From the cell containing the given text, extract its center point as [x, y] coordinate. 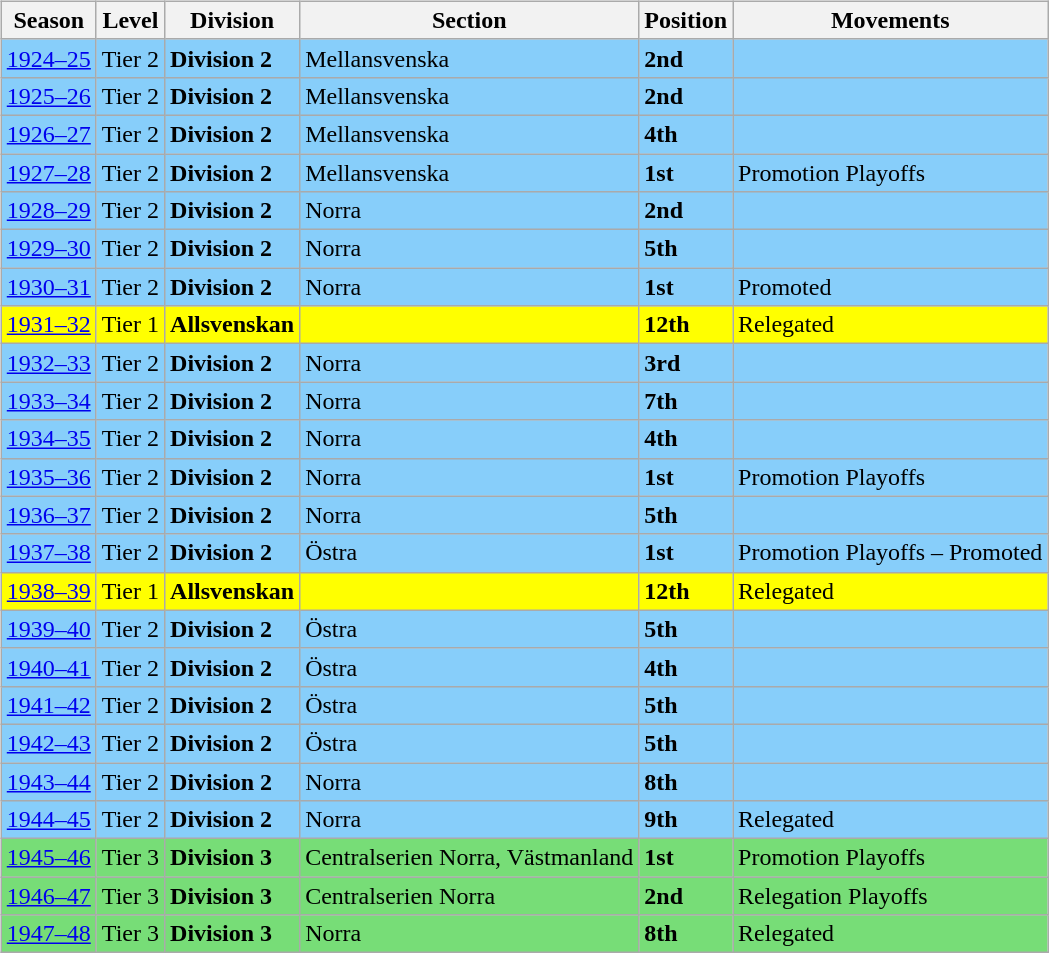
7th [686, 401]
1945–46 [48, 858]
Relegation Playoffs [890, 896]
Position [686, 20]
1927–28 [48, 173]
1938–39 [48, 591]
Season [48, 20]
Movements [890, 20]
Promotion Playoffs – Promoted [890, 553]
1942–43 [48, 743]
1930–31 [48, 287]
1928–29 [48, 211]
Promoted [890, 287]
1933–34 [48, 401]
1936–37 [48, 515]
Division [232, 20]
1925–26 [48, 96]
Centralserien Norra, Västmanland [470, 858]
1926–27 [48, 134]
1947–48 [48, 934]
1929–30 [48, 249]
Section [470, 20]
1935–36 [48, 477]
9th [686, 820]
1944–45 [48, 820]
1937–38 [48, 553]
1924–25 [48, 58]
Centralserien Norra [470, 896]
3rd [686, 363]
1940–41 [48, 667]
1946–47 [48, 896]
Level [130, 20]
1932–33 [48, 363]
1934–35 [48, 439]
1939–40 [48, 629]
1943–44 [48, 781]
1941–42 [48, 705]
1931–32 [48, 325]
